Return the (x, y) coordinate for the center point of the cell that contains the specified text.  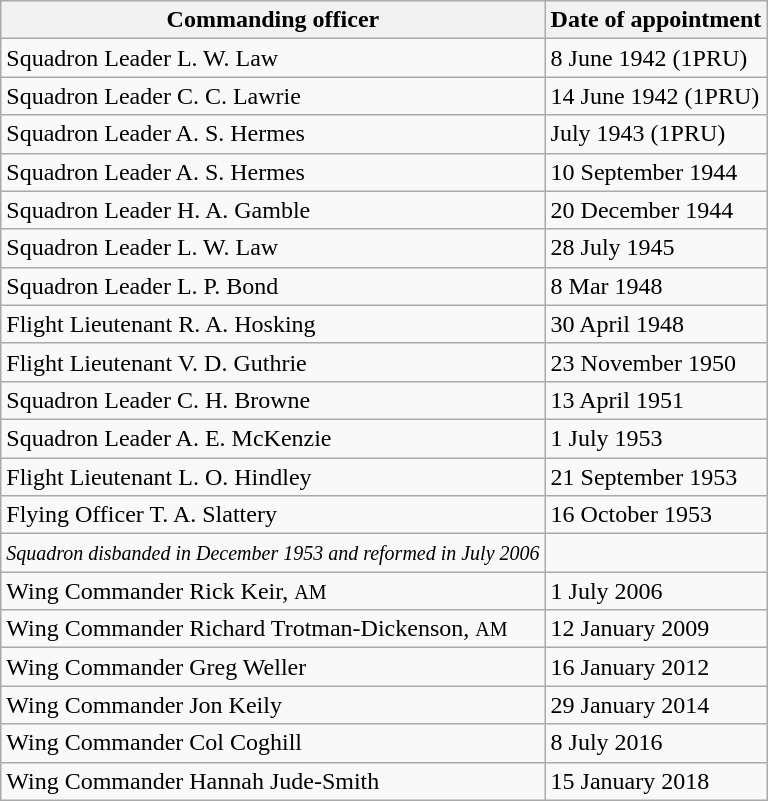
Flight Lieutenant R. A. Hosking (273, 324)
15 January 2018 (656, 781)
Squadron disbanded in December 1953 and reformed in July 2006 (273, 553)
Commanding officer (273, 20)
Wing Commander Richard Trotman-Dickenson, AM (273, 629)
30 April 1948 (656, 324)
1 July 1953 (656, 438)
Wing Commander Jon Keily (273, 705)
16 October 1953 (656, 515)
29 January 2014 (656, 705)
8 June 1942 (1PRU) (656, 58)
20 December 1944 (656, 210)
Wing Commander Greg Weller (273, 667)
Wing Commander Col Coghill (273, 743)
Date of appointment (656, 20)
Flight Lieutenant L. O. Hindley (273, 477)
Flight Lieutenant V. D. Guthrie (273, 362)
21 September 1953 (656, 477)
12 January 2009 (656, 629)
Flying Officer T. A. Slattery (273, 515)
Wing Commander Rick Keir, AM (273, 591)
Squadron Leader C. C. Lawrie (273, 96)
13 April 1951 (656, 400)
Wing Commander Hannah Jude-Smith (273, 781)
23 November 1950 (656, 362)
14 June 1942 (1PRU) (656, 96)
Squadron Leader C. H. Browne (273, 400)
8 Mar 1948 (656, 286)
Squadron Leader A. E. McKenzie (273, 438)
28 July 1945 (656, 248)
8 July 2016 (656, 743)
16 January 2012 (656, 667)
Squadron Leader H. A. Gamble (273, 210)
July 1943 (1PRU) (656, 134)
10 September 1944 (656, 172)
Squadron Leader L. P. Bond (273, 286)
1 July 2006 (656, 591)
